Determine the (x, y) coordinate at the center of the cell enclosing the given text.  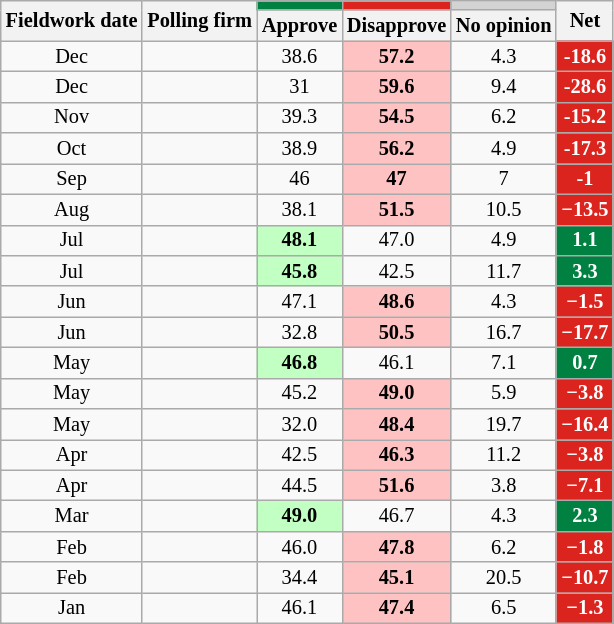
48.4 (396, 424)
10.5 (504, 210)
6.5 (504, 608)
-18.6 (584, 56)
38.9 (300, 148)
0.7 (584, 362)
1.1 (584, 240)
38.6 (300, 56)
−10.7 (584, 578)
Approve (300, 26)
−1.5 (584, 302)
7.1 (504, 362)
-15.2 (584, 118)
54.5 (396, 118)
Polling firm (199, 20)
No opinion (504, 26)
9.4 (504, 86)
3.8 (504, 486)
−1.8 (584, 546)
−13.5 (584, 210)
32.0 (300, 424)
3.3 (584, 270)
Aug (72, 210)
51.5 (396, 210)
45.1 (396, 578)
46.0 (300, 546)
11.2 (504, 454)
50.5 (396, 332)
47.0 (396, 240)
Disapprove (396, 26)
45.8 (300, 270)
46 (300, 178)
38.1 (300, 210)
-1 (584, 178)
31 (300, 86)
34.4 (300, 578)
-17.3 (584, 148)
47 (396, 178)
56.2 (396, 148)
46.7 (396, 516)
20.5 (504, 578)
Mar (72, 516)
Oct (72, 148)
46.8 (300, 362)
Nov (72, 118)
44.5 (300, 486)
Fieldwork date (72, 20)
39.3 (300, 118)
−16.4 (584, 424)
51.6 (396, 486)
−1.3 (584, 608)
47.1 (300, 302)
2.3 (584, 516)
−7.1 (584, 486)
45.2 (300, 394)
46.3 (396, 454)
48.1 (300, 240)
59.6 (396, 86)
19.7 (504, 424)
Jan (72, 608)
16.7 (504, 332)
Sep (72, 178)
32.8 (300, 332)
−17.7 (584, 332)
-28.6 (584, 86)
7 (504, 178)
47.4 (396, 608)
11.7 (504, 270)
5.9 (504, 394)
Net (584, 20)
47.8 (396, 546)
48.6 (396, 302)
57.2 (396, 56)
